Output the [X, Y] coordinate of the center of the cell containing the given text.  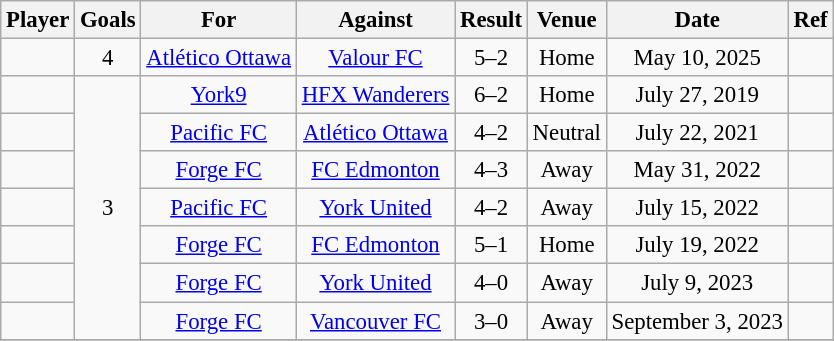
July 15, 2022 [697, 208]
For [218, 20]
September 3, 2023 [697, 321]
3–0 [492, 321]
HFX Wanderers [375, 95]
5–2 [492, 58]
Result [492, 20]
Date [697, 20]
Ref [810, 20]
July 19, 2022 [697, 245]
Against [375, 20]
4 [108, 58]
4–3 [492, 170]
Player [38, 20]
3 [108, 208]
July 22, 2021 [697, 133]
5–1 [492, 245]
Neutral [566, 133]
May 31, 2022 [697, 170]
Valour FC [375, 58]
Venue [566, 20]
July 27, 2019 [697, 95]
Vancouver FC [375, 321]
6–2 [492, 95]
Goals [108, 20]
York9 [218, 95]
July 9, 2023 [697, 283]
May 10, 2025 [697, 58]
4–0 [492, 283]
